Detect which cell encompasses the target text, then output its (x, y) center coordinate. 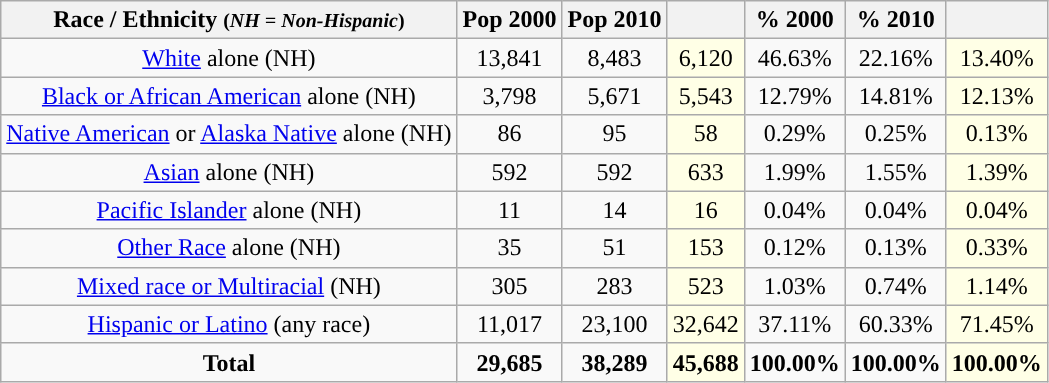
Pop 2010 (614, 20)
12.79% (794, 96)
11,017 (510, 324)
8,483 (614, 58)
305 (510, 286)
16 (706, 210)
Hispanic or Latino (any race) (229, 324)
45,688 (706, 362)
0.33% (996, 248)
0.74% (896, 286)
633 (706, 172)
12.13% (996, 96)
% 2000 (794, 20)
1.14% (996, 286)
0.25% (896, 134)
Pacific Islander alone (NH) (229, 210)
32,642 (706, 324)
Black or African American alone (NH) (229, 96)
58 (706, 134)
51 (614, 248)
1.39% (996, 172)
14 (614, 210)
29,685 (510, 362)
14.81% (896, 96)
Pop 2000 (510, 20)
35 (510, 248)
Race / Ethnicity (NH = Non-Hispanic) (229, 20)
0.12% (794, 248)
Other Race alone (NH) (229, 248)
Mixed race or Multiracial (NH) (229, 286)
60.33% (896, 324)
523 (706, 286)
95 (614, 134)
153 (706, 248)
Asian alone (NH) (229, 172)
3,798 (510, 96)
22.16% (896, 58)
38,289 (614, 362)
% 2010 (896, 20)
13,841 (510, 58)
37.11% (794, 324)
1.55% (896, 172)
0.29% (794, 134)
283 (614, 286)
23,100 (614, 324)
White alone (NH) (229, 58)
71.45% (996, 324)
46.63% (794, 58)
1.99% (794, 172)
5,543 (706, 96)
13.40% (996, 58)
Native American or Alaska Native alone (NH) (229, 134)
Total (229, 362)
5,671 (614, 96)
1.03% (794, 286)
11 (510, 210)
86 (510, 134)
6,120 (706, 58)
